Return the (x, y) coordinate for the center point of the cell that contains the specified text.  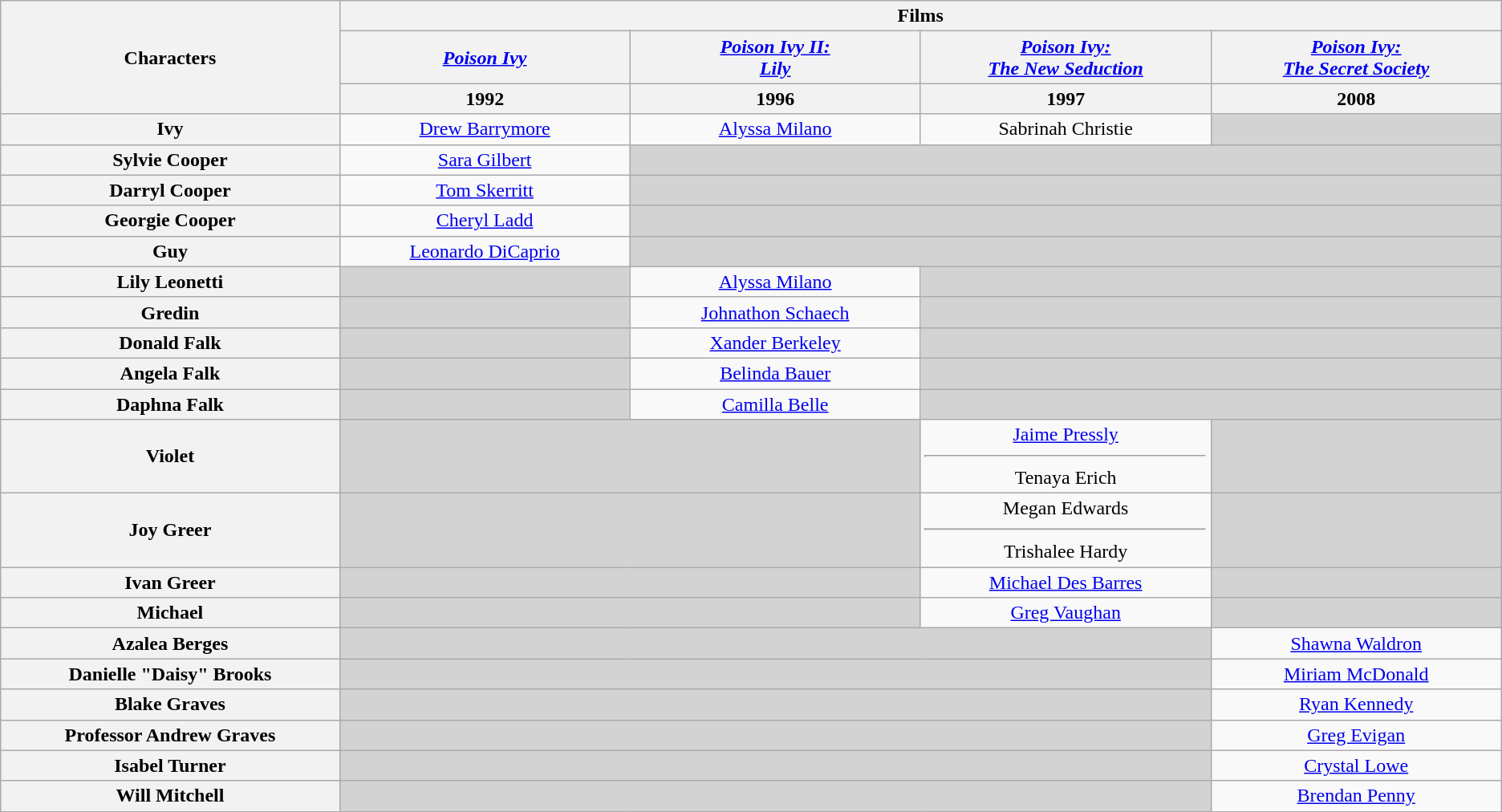
Will Mitchell (170, 796)
Miriam McDonald (1356, 674)
Greg Evigan (1356, 735)
Johnathon Schaech (775, 312)
Professor Andrew Graves (170, 735)
Michael Des Barres (1066, 583)
Poison Ivy: The Secret Society (1356, 58)
Michael (170, 613)
Gredin (170, 312)
Georgie Cooper (170, 221)
Ivy (170, 129)
Sylvie Cooper (170, 160)
Joy Greer (170, 530)
1997 (1066, 99)
Sabrinah Christie (1066, 129)
Poison Ivy II: Lily (775, 58)
1992 (485, 99)
Lily Leonetti (170, 282)
Films (920, 16)
Belinda Bauer (775, 373)
Isabel Turner (170, 765)
Megan EdwardsTrishalee Hardy (1066, 530)
Darryl Cooper (170, 190)
Crystal Lowe (1356, 765)
Ivan Greer (170, 583)
Jaime PresslyTenaya Erich (1066, 457)
Violet (170, 457)
Poison Ivy: The New Seduction (1066, 58)
Cheryl Ladd (485, 221)
Shawna Waldron (1356, 644)
Brendan Penny (1356, 796)
Danielle "Daisy" Brooks (170, 674)
Daphna Falk (170, 404)
Characters (170, 58)
Camilla Belle (775, 404)
Poison Ivy (485, 58)
Sara Gilbert (485, 160)
Tom Skerritt (485, 190)
Xander Berkeley (775, 343)
2008 (1356, 99)
Blake Graves (170, 704)
Greg Vaughan (1066, 613)
Guy (170, 251)
Azalea Berges (170, 644)
Angela Falk (170, 373)
Ryan Kennedy (1356, 704)
Leonardo DiCaprio (485, 251)
Donald Falk (170, 343)
Drew Barrymore (485, 129)
1996 (775, 99)
